Identify which cell holds the provided text, then report its [x, y] central coordinate. 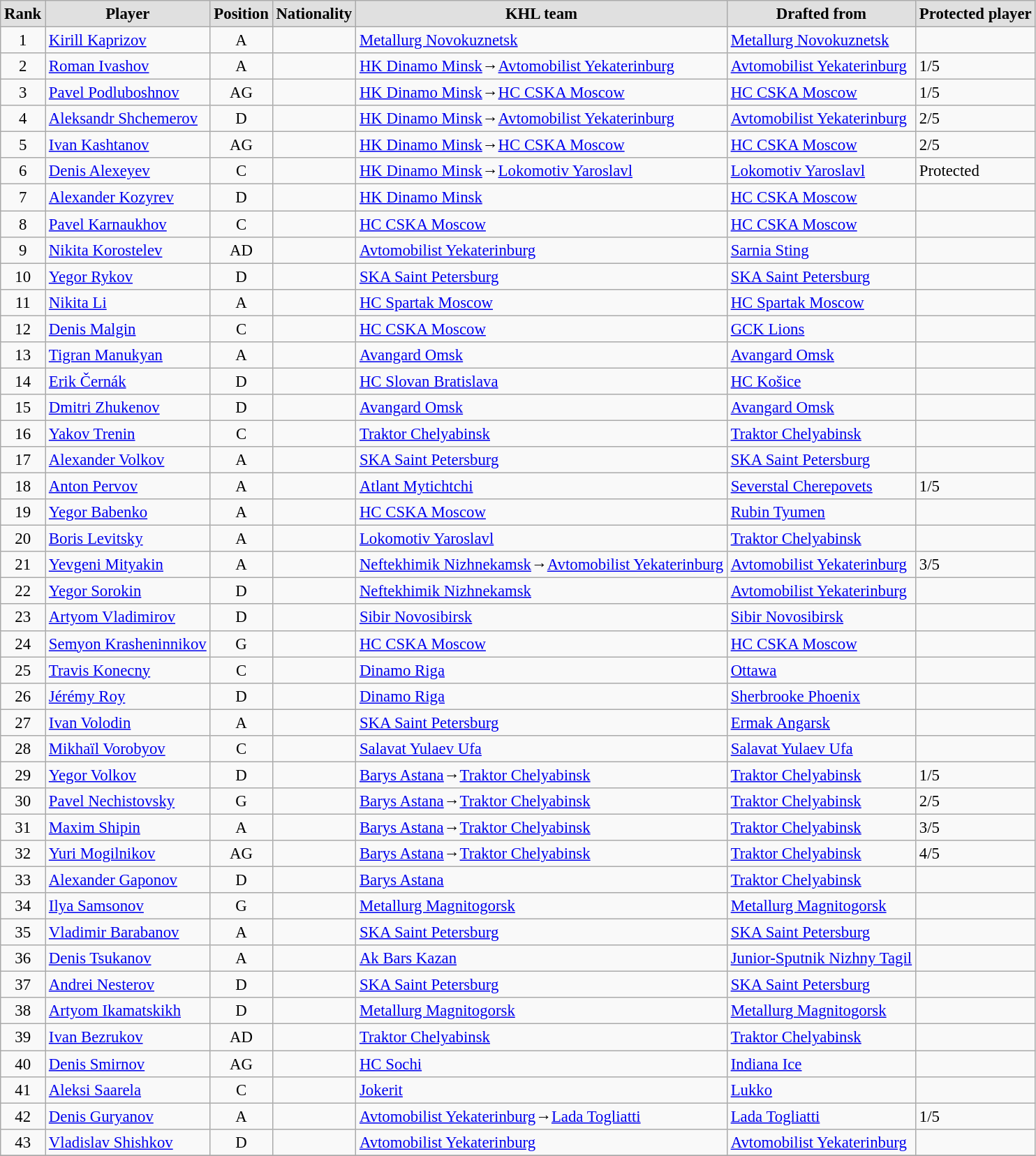
Ilya Samsonov [128, 906]
Denis Guryanov [128, 1116]
1 [23, 40]
Rubin Tyumen [821, 512]
Ottawa [821, 670]
HK Dinamo Minsk [542, 198]
24 [23, 644]
HC Sochi [542, 1064]
Ivan Bezrukov [128, 1037]
Player [128, 14]
Boris Levitsky [128, 539]
Rank [23, 14]
Neftekhimik Nizhnekamsk→Avtomobilist Yekaterinburg [542, 565]
HC Slovan Bratislava [542, 381]
Neftekhimik Nizhnekamsk [542, 591]
5 [23, 145]
HK Dinamo Minsk→Lokomotiv Yaroslavl [542, 171]
Lukko [821, 1090]
Barys Astana [542, 880]
Kirill Kaprizov [128, 40]
28 [23, 749]
26 [23, 696]
Yegor Rykov [128, 276]
Ermak Angarsk [821, 722]
Nikita Korostelev [128, 250]
Artyom Vladimirov [128, 618]
10 [23, 276]
Indiana Ice [821, 1064]
15 [23, 408]
Andrei Nesterov [128, 985]
Tigran Manukyan [128, 355]
Yevgeni Mityakin [128, 565]
Roman Ivashov [128, 66]
2 [23, 66]
Ak Bars Kazan [542, 958]
Alexander Gaponov [128, 880]
Maxim Shipin [128, 827]
Mikhaïl Vorobyov [128, 749]
Denis Tsukanov [128, 958]
Protected [975, 171]
Yuri Mogilnikov [128, 854]
33 [23, 880]
4 [23, 119]
Denis Malgin [128, 329]
Artyom Ikamatskikh [128, 1011]
35 [23, 933]
16 [23, 433]
Lada Togliatti [821, 1116]
36 [23, 958]
4/5 [975, 854]
3 [23, 93]
Denis Alexeyev [128, 171]
21 [23, 565]
Alexander Volkov [128, 460]
30 [23, 801]
Drafted from [821, 14]
25 [23, 670]
Severstal Cherepovets [821, 487]
Junior-Sputnik Nizhny Tagil [821, 958]
13 [23, 355]
31 [23, 827]
39 [23, 1037]
32 [23, 854]
11 [23, 302]
Yegor Babenko [128, 512]
Nikita Li [128, 302]
Denis Smirnov [128, 1064]
Anton Pervov [128, 487]
34 [23, 906]
Avtomobilist Yekaterinburg→Lada Togliatti [542, 1116]
Yegor Sorokin [128, 591]
Sarnia Sting [821, 250]
38 [23, 1011]
Jérémy Roy [128, 696]
17 [23, 460]
Pavel Nechistovsky [128, 801]
22 [23, 591]
Vladislav Shishkov [128, 1142]
Pavel Podluboshnov [128, 93]
Nationality [314, 14]
19 [23, 512]
Aleksi Saarela [128, 1090]
23 [23, 618]
HC Košice [821, 381]
Pavel Karnaukhov [128, 224]
Protected player [975, 14]
KHL team [542, 14]
Yakov Trenin [128, 433]
Aleksandr Shchemerov [128, 119]
6 [23, 171]
9 [23, 250]
42 [23, 1116]
41 [23, 1090]
8 [23, 224]
20 [23, 539]
Jokerit [542, 1090]
GCK Lions [821, 329]
12 [23, 329]
40 [23, 1064]
Erik Černák [128, 381]
Sherbrooke Phoenix [821, 696]
Vladimir Barabanov [128, 933]
Ivan Kashtanov [128, 145]
29 [23, 775]
14 [23, 381]
Position [242, 14]
Travis Konecny [128, 670]
27 [23, 722]
Dmitri Zhukenov [128, 408]
Atlant Mytichtchi [542, 487]
37 [23, 985]
Semyon Krasheninnikov [128, 644]
Ivan Volodin [128, 722]
Alexander Kozyrev [128, 198]
7 [23, 198]
Yegor Volkov [128, 775]
43 [23, 1142]
18 [23, 487]
